Output the (X, Y) coordinate of the center of the cell containing the given text.  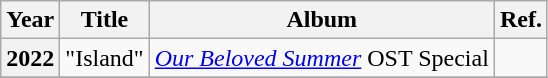
"Island" (104, 58)
Year (30, 20)
Our Beloved Summer OST Special (322, 58)
2022 (30, 58)
Ref. (520, 20)
Title (104, 20)
Album (322, 20)
